Locate the cell with the specified text and output its [x, y] center coordinate. 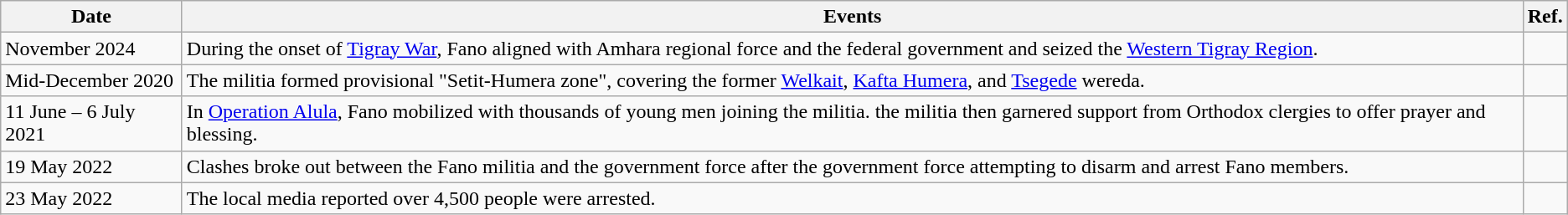
Mid-December 2020 [92, 80]
19 May 2022 [92, 166]
The local media reported over 4,500 people were arrested. [853, 198]
Date [92, 17]
23 May 2022 [92, 198]
Ref. [1545, 17]
Clashes broke out between the Fano militia and the government force after the government force attempting to disarm and arrest Fano members. [853, 166]
11 June – 6 July 2021 [92, 124]
During the onset of Tigray War, Fano aligned with Amhara regional force and the federal government and seized the Western Tigray Region. [853, 49]
Events [853, 17]
The militia formed provisional "Setit-Humera zone", covering the former Welkait, Kafta Humera, and Tsegede wereda. [853, 80]
November 2024 [92, 49]
